Search for the cell housing the specified text and yield its (x, y) center coordinate. 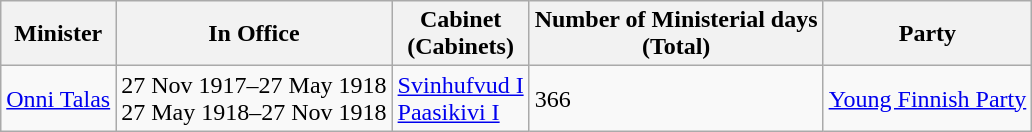
Cabinet(Cabinets) (460, 34)
Minister (58, 34)
Number of Ministerial days (Total) (676, 34)
Young Finnish Party (928, 98)
366 (676, 98)
Party (928, 34)
Svinhufvud IPaasikivi I (460, 98)
Onni Talas (58, 98)
In Office (254, 34)
27 Nov 1917–27 May 191827 May 1918–27 Nov 1918 (254, 98)
